Capture the cell that displays the provided text and extract its (x, y) central coordinate. 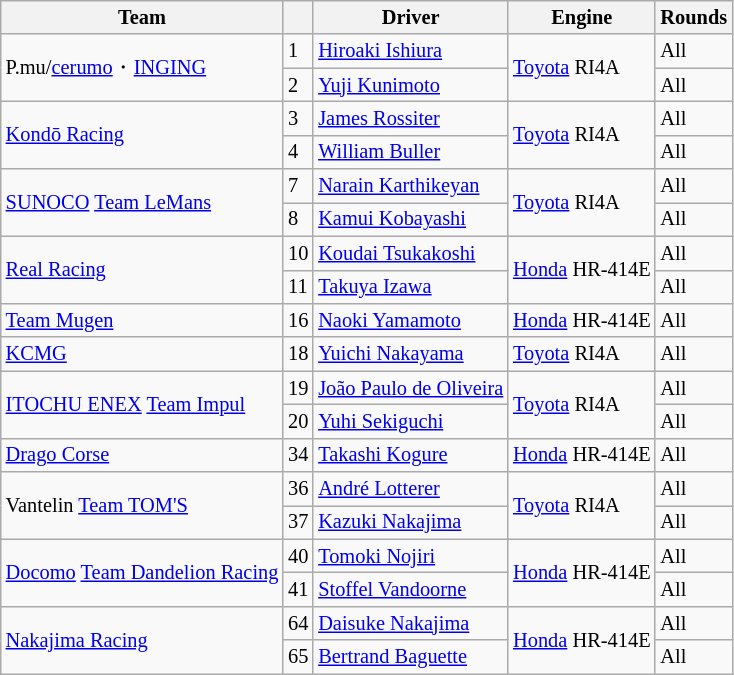
SUNOCO Team LeMans (142, 202)
ITOCHU ENEX Team Impul (142, 404)
Real Racing (142, 270)
16 (298, 320)
37 (298, 522)
64 (298, 623)
3 (298, 118)
Team (142, 17)
Driver (410, 17)
Koudai Tsukakoshi (410, 253)
Yuji Kunimoto (410, 85)
Kondō Racing (142, 134)
Docomo Team Dandelion Racing (142, 572)
2 (298, 85)
Yuhi Sekiguchi (410, 421)
10 (298, 253)
7 (298, 186)
Stoffel Vandoorne (410, 589)
Kazuki Nakajima (410, 522)
8 (298, 219)
Vantelin Team TOM'S (142, 506)
Narain Karthikeyan (410, 186)
Naoki Yamamoto (410, 320)
34 (298, 455)
James Rossiter (410, 118)
Tomoki Nojiri (410, 556)
KCMG (142, 354)
4 (298, 152)
Bertrand Baguette (410, 657)
P.mu/cerumo・INGING (142, 68)
1 (298, 51)
Takuya Izawa (410, 287)
Drago Corse (142, 455)
40 (298, 556)
Hiroaki Ishiura (410, 51)
Yuichi Nakayama (410, 354)
19 (298, 388)
36 (298, 489)
18 (298, 354)
Rounds (694, 17)
11 (298, 287)
65 (298, 657)
Team Mugen (142, 320)
Daisuke Nakajima (410, 623)
Kamui Kobayashi (410, 219)
20 (298, 421)
Engine (582, 17)
João Paulo de Oliveira (410, 388)
William Buller (410, 152)
André Lotterer (410, 489)
Nakajima Racing (142, 640)
Takashi Kogure (410, 455)
41 (298, 589)
